Determine the (X, Y) coordinate at the center of the cell enclosing the given text.  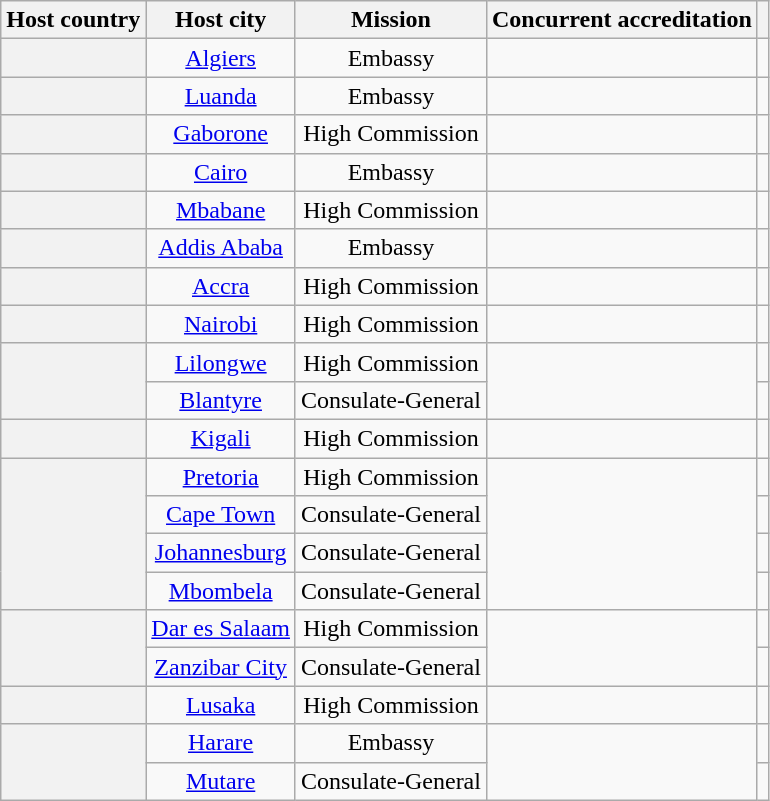
Lusaka (221, 705)
Lilongwe (221, 362)
Host city (221, 20)
Kigali (221, 438)
Luanda (221, 96)
Mbombela (221, 591)
Cape Town (221, 515)
Nairobi (221, 324)
Zanzibar City (221, 667)
Addis Ababa (221, 248)
Gaborone (221, 134)
Concurrent accreditation (622, 20)
Mission (390, 20)
Johannesburg (221, 553)
Cairo (221, 172)
Mbabane (221, 210)
Host country (74, 20)
Dar es Salaam (221, 629)
Mutare (221, 781)
Pretoria (221, 477)
Algiers (221, 58)
Harare (221, 743)
Accra (221, 286)
Blantyre (221, 400)
